From the cell containing the given text, extract its center point as [x, y] coordinate. 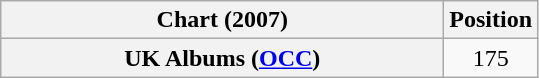
UK Albums (OCC) [222, 58]
Chart (2007) [222, 20]
Position [491, 20]
175 [491, 58]
